For the text-containing cell, return its midpoint in (x, y) coordinate format. 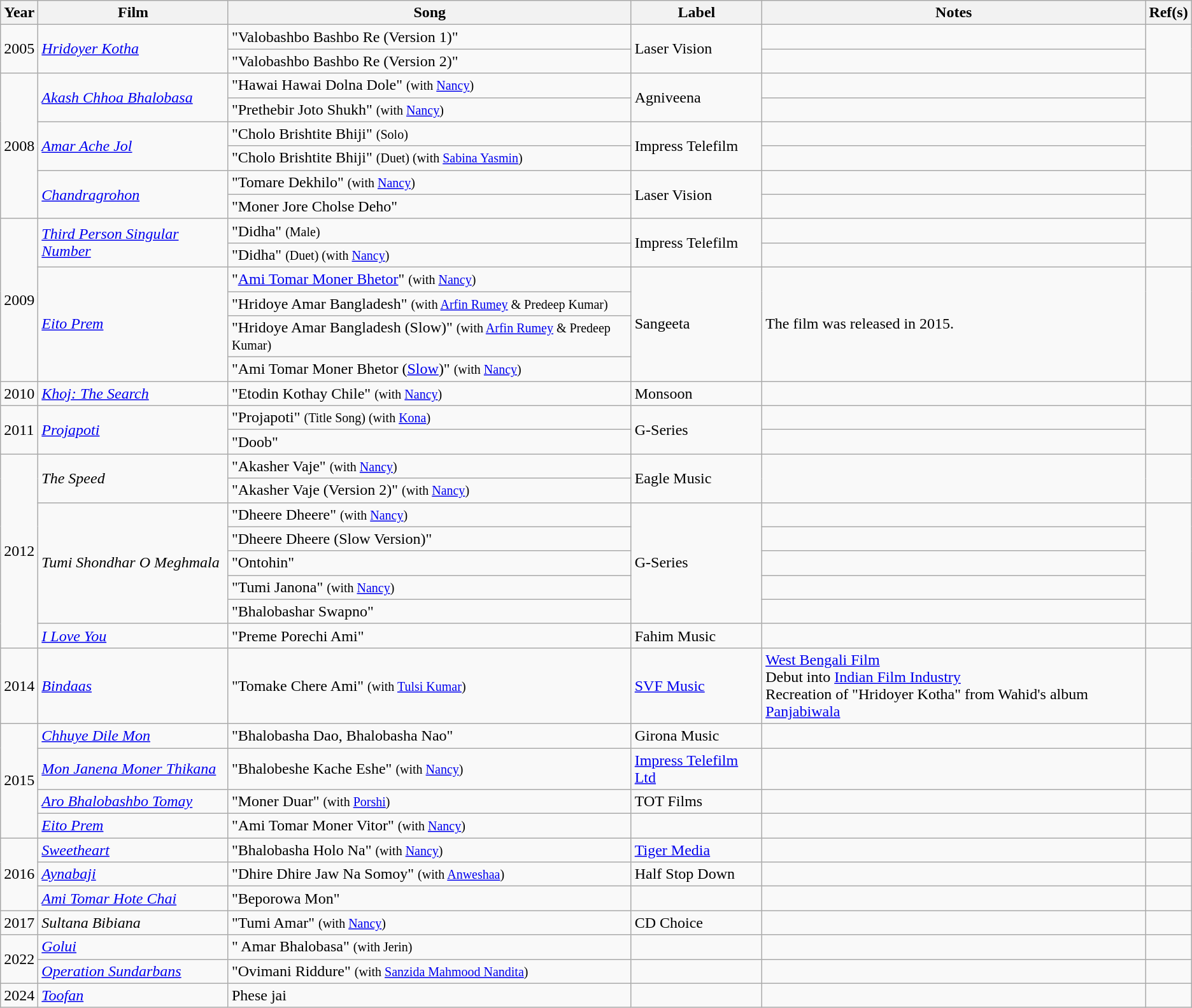
"Akasher Vaje (Version 2)" (with Nancy) (429, 490)
Ami Tomar Hote Chai (134, 898)
"Dheere Dheere (Slow Version)" (429, 539)
Monsoon (697, 394)
"Bhalobasha Holo Na" (with Nancy) (429, 850)
2008 (19, 146)
"Projapoti" (Title Song) (with Kona) (429, 418)
Chhuye Dile Mon (134, 735)
Mon Janena Moner Thikana (134, 768)
"Tomake Chere Ami" (with Tulsi Kumar) (429, 685)
2012 (19, 551)
TOT Films (697, 802)
"Preme Porechi Ami" (429, 635)
" Amar Bhalobasa" (with Jerin) (429, 947)
West Bengali FilmDebut into Indian Film IndustryRecreation of "Hridoyer Kotha" from Wahid's album Panjabiwala (954, 685)
Projapoti (134, 430)
Amar Ache Jol (134, 146)
2024 (19, 995)
"Ami Tomar Moner Bhetor (Slow)" (with Nancy) (429, 369)
2015 (19, 781)
"Moner Jore Cholse Deho" (429, 206)
2017 (19, 923)
The film was released in 2015. (954, 323)
Aro Bhalobashbo Tomay (134, 802)
2014 (19, 685)
Year (19, 13)
Third Person Singular Number (134, 243)
2022 (19, 959)
"Bhalobeshe Kache Eshe" (with Nancy) (429, 768)
"Ontohin" (429, 563)
SVF Music (697, 685)
"Prethebir Joto Shukh" (with Nancy) (429, 110)
Ref(s) (1168, 13)
Film (134, 13)
"Cholo Brishtite Bhiji" (Solo) (429, 134)
"Doob" (429, 442)
"Ami Tomar Moner Vitor" (with Nancy) (429, 826)
Phese jai (429, 995)
Sweetheart (134, 850)
Impress Telefilm Ltd (697, 768)
"Tomare Dekhilo" (with Nancy) (429, 182)
2016 (19, 874)
"Hridoye Amar Bangladesh" (with Arfin Rumey & Predeep Kumar) (429, 304)
Bindaas (134, 685)
"Tumi Janona" (with Nancy) (429, 587)
"Didha" (Male) (429, 231)
Fahim Music (697, 635)
"Ami Tomar Moner Bhetor" (with Nancy) (429, 279)
Tiger Media (697, 850)
Label (697, 13)
Operation Sundarbans (134, 971)
2009 (19, 299)
"Bhalobasha Dao, Bhalobasha Nao" (429, 735)
Khoj: The Search (134, 394)
"Valobashbo Bashbo Re (Version 1)" (429, 37)
"Didha" (Duet) (with Nancy) (429, 255)
"Akasher Vaje" (with Nancy) (429, 466)
Tumi Shondhar O Meghmala (134, 563)
Girona Music (697, 735)
"Etodin Kothay Chile" (with Nancy) (429, 394)
2005 (19, 49)
Sultana Bibiana (134, 923)
I Love You (134, 635)
2010 (19, 394)
"Hawai Hawai Dolna Dole" (with Nancy) (429, 85)
Hridoyer Kotha (134, 49)
"Dheere Dheere" (with Nancy) (429, 515)
"Cholo Brishtite Bhiji" (Duet) (with Sabina Yasmin) (429, 158)
"Ovimani Riddure" (with Sanzida Mahmood Nandita) (429, 971)
"Beporowa Mon" (429, 898)
"Valobashbo Bashbo Re (Version 2)" (429, 61)
"Moner Duar" (with Porshi) (429, 802)
Eagle Music (697, 478)
"Hridoye Amar Bangladesh (Slow)" (with Arfin Rumey & Predeep Kumar) (429, 336)
Chandragrohon (134, 194)
"Bhalobashar Swapno" (429, 611)
Akash Chhoa Bhalobasa (134, 97)
"Dhire Dhire Jaw Na Somoy" (with Anweshaa) (429, 874)
CD Choice (697, 923)
Sangeeta (697, 323)
The Speed (134, 478)
Toofan (134, 995)
"Tumi Amar" (with Nancy) (429, 923)
2011 (19, 430)
Song (429, 13)
Agniveena (697, 97)
Golui (134, 947)
Notes (954, 13)
Aynabaji (134, 874)
Half Stop Down (697, 874)
